Output the (x, y) coordinate of the center of the cell containing the given text.  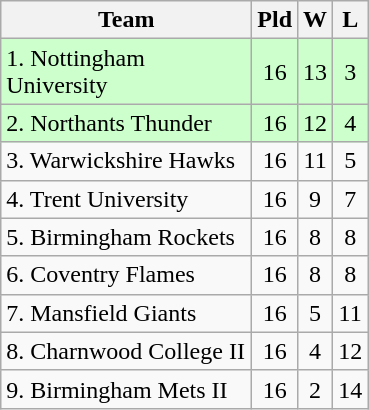
Team (126, 20)
1. Nottingham University (126, 72)
2. Northants Thunder (126, 123)
6. Coventry Flames (126, 275)
8. Charnwood College II (126, 351)
13 (316, 72)
7 (350, 199)
2 (316, 389)
14 (350, 389)
9. Birmingham Mets II (126, 389)
3 (350, 72)
3. Warwickshire Hawks (126, 161)
Pld (275, 20)
W (316, 20)
L (350, 20)
5. Birmingham Rockets (126, 237)
9 (316, 199)
7. Mansfield Giants (126, 313)
4. Trent University (126, 199)
